For the text-containing cell, return its midpoint in [X, Y] coordinate format. 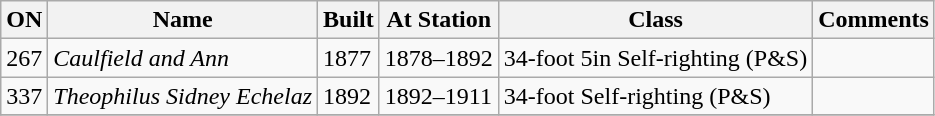
1877 [349, 58]
Built [349, 20]
Name [183, 20]
Class [655, 20]
At Station [438, 20]
267 [24, 58]
1892 [349, 96]
Caulfield and Ann [183, 58]
1878–1892 [438, 58]
34-foot Self-righting (P&S) [655, 96]
34-foot 5in Self-righting (P&S) [655, 58]
1892–1911 [438, 96]
Comments [874, 20]
337 [24, 96]
Theophilus Sidney Echelaz [183, 96]
ON [24, 20]
